Capture the cell that displays the provided text and extract its [X, Y] central coordinate. 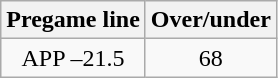
68 [210, 58]
APP –21.5 [74, 58]
Over/under [210, 20]
Pregame line [74, 20]
